Detect which cell encompasses the target text, then output its (x, y) center coordinate. 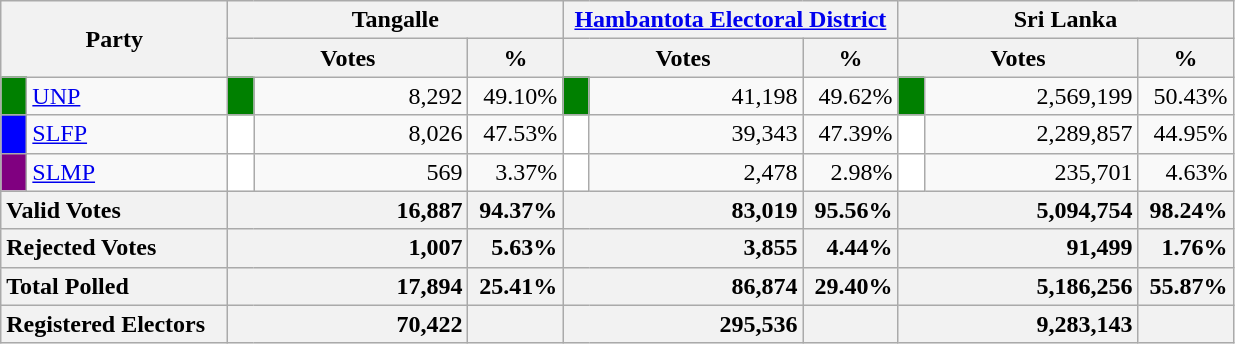
98.24% (1186, 210)
5,186,256 (1018, 286)
47.39% (850, 134)
Sri Lanka (1066, 20)
29.40% (850, 286)
2,569,199 (1031, 96)
Tangalle (396, 20)
1,007 (348, 248)
3.37% (516, 172)
4.63% (1186, 172)
235,701 (1031, 172)
83,019 (683, 210)
295,536 (683, 324)
5.63% (516, 248)
4.44% (850, 248)
91,499 (1018, 248)
50.43% (1186, 96)
SLFP (128, 134)
17,894 (348, 286)
569 (361, 172)
Party (114, 39)
47.53% (516, 134)
95.56% (850, 210)
94.37% (516, 210)
8,026 (361, 134)
1.76% (1186, 248)
SLMP (128, 172)
Valid Votes (114, 210)
Registered Electors (114, 324)
3,855 (683, 248)
9,283,143 (1018, 324)
49.62% (850, 96)
16,887 (348, 210)
2.98% (850, 172)
41,198 (696, 96)
UNP (128, 96)
44.95% (1186, 134)
Hambantota Electoral District (730, 20)
25.41% (516, 286)
Rejected Votes (114, 248)
55.87% (1186, 286)
5,094,754 (1018, 210)
8,292 (361, 96)
Total Polled (114, 286)
2,289,857 (1031, 134)
2,478 (696, 172)
70,422 (348, 324)
86,874 (683, 286)
49.10% (516, 96)
39,343 (696, 134)
